Output the [X, Y] coordinate of the center of the cell containing the given text.  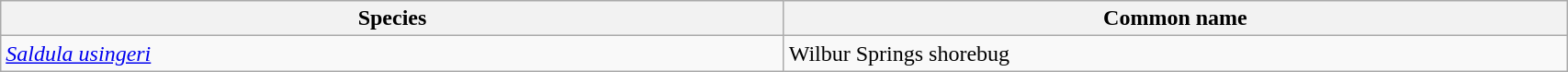
Saldula usingeri [392, 54]
Wilbur Springs shorebug [1175, 54]
Common name [1175, 18]
Species [392, 18]
